From the cell containing the given text, extract its center point as (X, Y) coordinate. 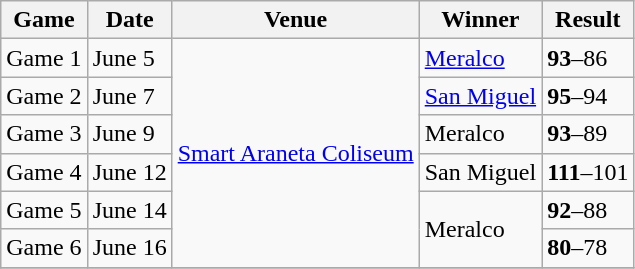
June 16 (130, 248)
Game 2 (44, 96)
80–78 (588, 248)
June 7 (130, 96)
Smart Araneta Coliseum (296, 153)
Winner (480, 20)
Date (130, 20)
Game 4 (44, 172)
Game 5 (44, 210)
Game 1 (44, 58)
June 12 (130, 172)
June 14 (130, 210)
Game (44, 20)
June 5 (130, 58)
Result (588, 20)
95–94 (588, 96)
92–88 (588, 210)
June 9 (130, 134)
93–89 (588, 134)
93–86 (588, 58)
Game 3 (44, 134)
Game 6 (44, 248)
Venue (296, 20)
111–101 (588, 172)
